For the text-containing cell, return its midpoint in [X, Y] coordinate format. 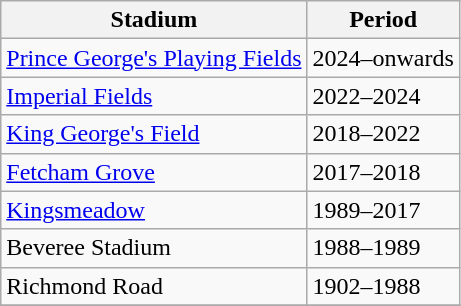
1902–1988 [383, 286]
2018–2022 [383, 134]
Beveree Stadium [154, 248]
2017–2018 [383, 172]
2024–onwards [383, 58]
2022–2024 [383, 96]
1988–1989 [383, 248]
King George's Field [154, 134]
Kingsmeadow [154, 210]
1989–2017 [383, 210]
Fetcham Grove [154, 172]
Richmond Road [154, 286]
Imperial Fields [154, 96]
Prince George's Playing Fields [154, 58]
Period [383, 20]
Stadium [154, 20]
